Extract the (x, y) coordinate from the center of the cell holding the provided text.  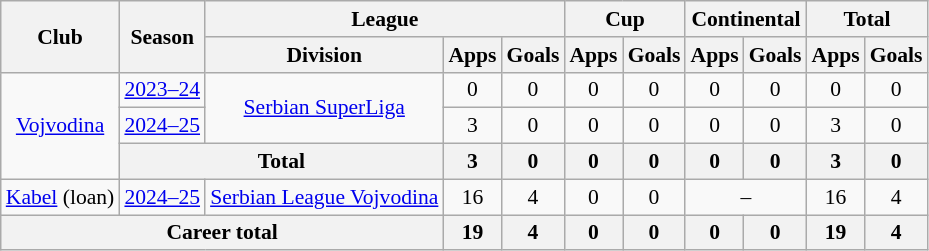
Serbian SuperLiga (324, 108)
Career total (222, 233)
Serbian League Vojvodina (324, 197)
Continental (746, 19)
League (384, 19)
Season (162, 36)
Cup (624, 19)
2023–24 (162, 90)
Kabel (loan) (60, 197)
Vojvodina (60, 126)
– (746, 197)
Division (324, 55)
Club (60, 36)
